Locate the cell with the specified text and output its [x, y] center coordinate. 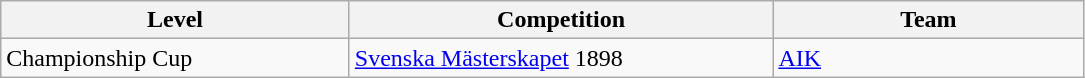
AIK [928, 58]
Championship Cup [176, 58]
Level [176, 20]
Competition [561, 20]
Team [928, 20]
Svenska Mästerskapet 1898 [561, 58]
